Determine the (X, Y) coordinate at the center of the cell enclosing the given text.  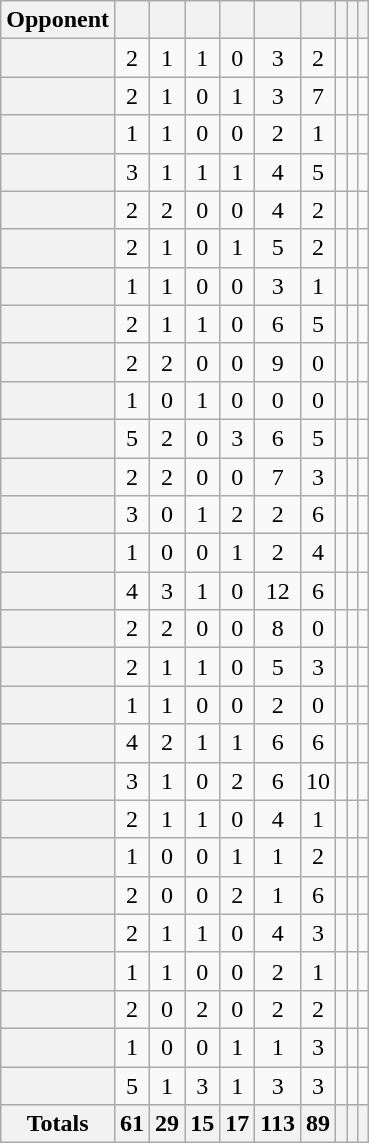
15 (202, 1124)
29 (168, 1124)
12 (278, 591)
Opponent (58, 20)
61 (132, 1124)
9 (278, 362)
10 (318, 781)
Totals (58, 1124)
89 (318, 1124)
17 (238, 1124)
113 (278, 1124)
8 (278, 629)
